Find where the given text appears and provide that cell's center as [x, y] coordinate. 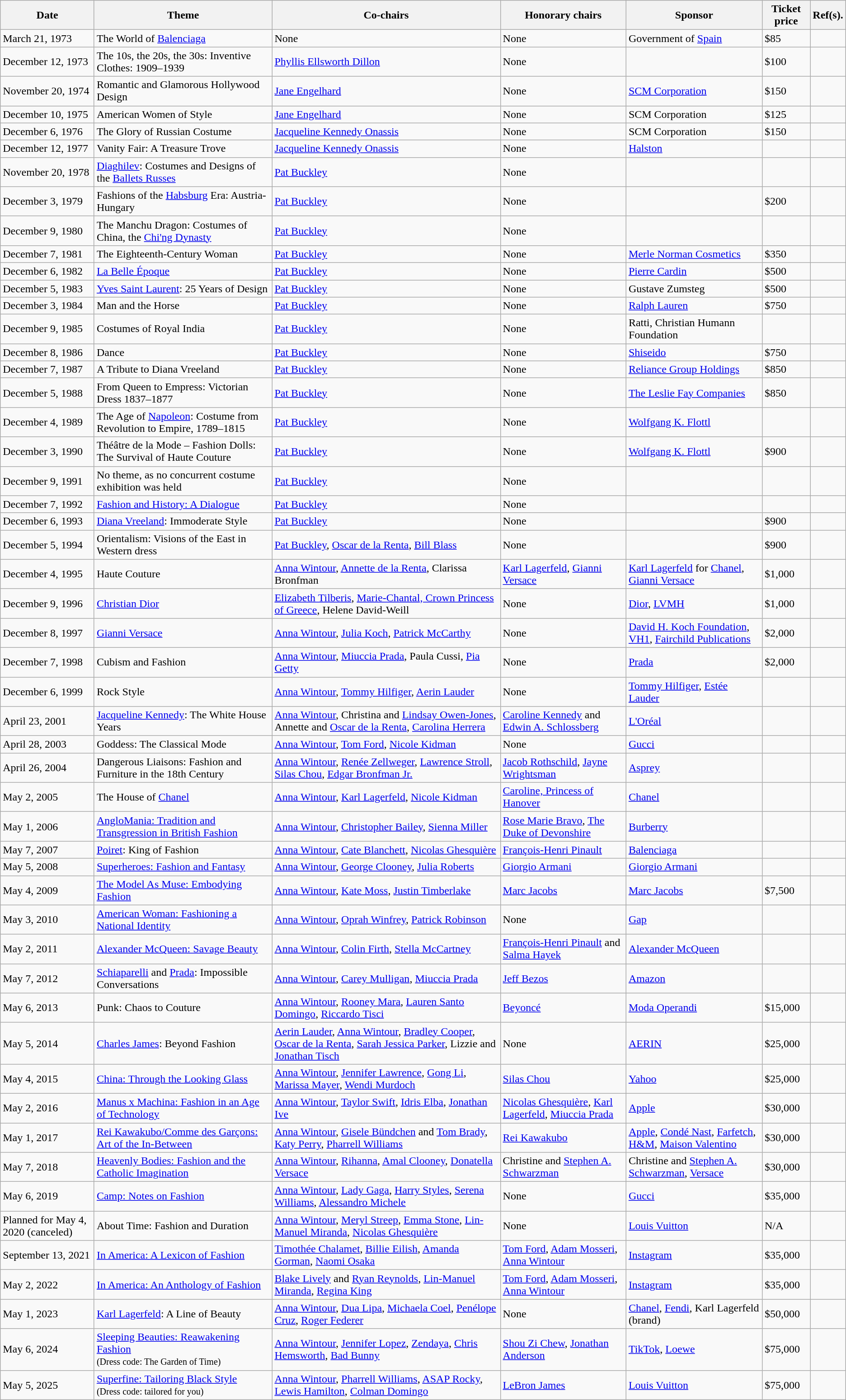
Anna Wintour, Julia Koch, Patrick McCarthy [386, 632]
May 2, 2022 [47, 1285]
March 21, 1973 [47, 38]
Karl Lagerfeld: A Line of Beauty [183, 1314]
David H. Koch Foundation, VH1, Fairchild Publications [694, 632]
Timothée Chalamet, Billie Eilish, Amanda Gorman, Naomi Osaka [386, 1255]
December 12, 1973 [47, 61]
Yves Saint Laurent: 25 Years of Design [183, 289]
Charles James: Beyond Fashion [183, 1043]
The Model As Muse: Embodying Fashion [183, 890]
Nicolas Ghesquière, Karl Lagerfeld, Miuccia Prada [563, 1108]
November 20, 1974 [47, 91]
Romantic and Glamorous Hollywood Design [183, 91]
Costumes of Royal India [183, 329]
Anna Wintour, Meryl Streep, Emma Stone, Lin-Manuel Miranda, Nicolas Ghesquière [386, 1226]
December 7, 1981 [47, 254]
May 4, 2015 [47, 1079]
December 7, 1987 [47, 370]
Superheroes: Fashion and Fantasy [183, 867]
Jacqueline Kennedy: The White House Years [183, 721]
Halston [694, 149]
Anna Wintour, Christina and Lindsay Owen-Jones, Annette and Oscar de la Renta, Carolina Herrera [386, 721]
Anna Wintour, Gisele Bündchen and Tom Brady, Katy Perry, Pharrell Williams [386, 1138]
From Queen to Empress: Victorian Dress 1837–1877 [183, 393]
Anna Wintour, Cate Blanchett, Nicolas Ghesquière [386, 850]
Karl Lagerfeld, Gianni Versace [563, 574]
Dior, LVMH [694, 604]
Jeff Bezos [563, 979]
Christine and Stephen A. Schwarzman, Versace [694, 1167]
In America: A Lexicon of Fashion [183, 1255]
May 2, 2011 [47, 949]
Anna Wintour, Kate Moss, Justin Timberlake [386, 890]
Elizabeth Tilberis, Marie-Chantal, Crown Princess of Greece, Helene David-Weill [386, 604]
$15,000 [786, 1007]
Balenciaga [694, 850]
Prada [694, 662]
Anna Wintour, Jennifer Lawrence, Gong Li, Marissa Mayer, Wendi Murdoch [386, 1079]
The House of Chanel [183, 797]
Rei Kawakubo [563, 1138]
Caroline, Princess of Hanover [563, 797]
Gianni Versace [183, 632]
December 7, 1992 [47, 504]
$125 [786, 114]
$7,500 [786, 890]
Moda Operandi [694, 1007]
Burberry [694, 827]
May 4, 2009 [47, 890]
The Glory of Russian Costume [183, 131]
May 1, 2023 [47, 1314]
Apple [694, 1108]
Anna Wintour, Jennifer Lopez, Zendaya, Chris Hemsworth, Bad Bunny [386, 1349]
Haute Couture [183, 574]
November 20, 1978 [47, 172]
May 3, 2010 [47, 920]
December 3, 1979 [47, 201]
Chanel, Fendi, Karl Lagerfeld (brand) [694, 1314]
The 10s, the 20s, the 30s: Inventive Clothes: 1909–1939 [183, 61]
Anna Wintour, Miuccia Prada, Paula Cussi, Pia Getty [386, 662]
Tommy Hilfiger, Estée Lauder [694, 691]
American Woman: Fashioning a National Identity [183, 920]
L'Oréal [694, 721]
Christian Dior [183, 604]
Punk: Chaos to Couture [183, 1007]
Théâtre de la Mode – Fashion Dolls: The Survival of Haute Couture [183, 452]
Blake Lively and Ryan Reynolds, Lin-Manuel Miranda, Regina King [386, 1285]
December 5, 1994 [47, 545]
Reliance Group Holdings [694, 370]
May 6, 2024 [47, 1349]
Orientalism: Visions of the East in Western dress [183, 545]
Ref(s). [828, 15]
Merle Norman Cosmetics [694, 254]
American Women of Style [183, 114]
In America: An Anthology of Fashion [183, 1285]
May 7, 2018 [47, 1167]
April 23, 2001 [47, 721]
Chanel [694, 797]
Anna Wintour, Tommy Hilfiger, Aerin Lauder [386, 691]
Date [47, 15]
May 5, 2014 [47, 1043]
Sponsor [694, 15]
The Eighteenth-Century Woman [183, 254]
May 7, 2012 [47, 979]
Diana Vreeland: Immoderate Style [183, 521]
The Leslie Fay Companies [694, 393]
The Manchu Dragon: Costumes of China, the Chi'ng Dynasty [183, 230]
LeBron James [563, 1385]
Fashion and History: A Dialogue [183, 504]
Planned for May 4, 2020 (canceled) [47, 1226]
The World of Balenciaga [183, 38]
Christine and Stephen A. Schwarzman [563, 1167]
December 12, 1977 [47, 149]
Apple, Condé Nast, Farfetch, H&M, Maison Valentino [694, 1138]
Pat Buckley, Oscar de la Renta, Bill Blass [386, 545]
Silas Chou [563, 1079]
Anna Wintour, Rooney Mara, Lauren Santo Domingo, Riccardo Tisci [386, 1007]
Goddess: The Classical Mode [183, 744]
François-Henri Pinault and Salma Hayek [563, 949]
May 7, 2007 [47, 850]
Aerin Lauder, Anna Wintour, Bradley Cooper, Oscar de la Renta, Sarah Jessica Parker, Lizzie and Jonathan Tisch [386, 1043]
December 4, 1989 [47, 422]
Rock Style [183, 691]
Anna Wintour, Christopher Bailey, Sienna Miller [386, 827]
Anna Wintour, Carey Mulligan, Miuccia Prada [386, 979]
May 6, 2019 [47, 1196]
December 6, 1982 [47, 271]
AERIN [694, 1043]
$100 [786, 61]
Sleeping Beauties: Reawakening Fashion(Dress code: The Garden of Time) [183, 1349]
Phyllis Ellsworth Dillon [386, 61]
Ralph Lauren [694, 306]
$200 [786, 201]
May 5, 2025 [47, 1385]
No theme, as no concurrent costume exhibition was held [183, 481]
Rei Kawakubo/Comme des Garçons: Art of the In-Between [183, 1138]
December 5, 1983 [47, 289]
December 5, 1988 [47, 393]
December 3, 1990 [47, 452]
Anna Wintour, Pharrell Williams, ASAP Rocky, Lewis Hamilton, Colman Domingo [386, 1385]
Alexander McQueen: Savage Beauty [183, 949]
Schiaparelli and Prada: Impossible Conversations [183, 979]
Dangerous Liaisons: Fashion and Furniture in the 18th Century [183, 768]
Anna Wintour, Rihanna, Amal Clooney, Donatella Versace [386, 1167]
Anna Wintour, Karl Lagerfeld, Nicole Kidman [386, 797]
Vanity Fair: A Treasure Trove [183, 149]
Poiret: King of Fashion [183, 850]
Amazon [694, 979]
September 13, 2021 [47, 1255]
December 9, 1991 [47, 481]
China: Through the Looking Glass [183, 1079]
Jacob Rothschild, Jayne Wrightsman [563, 768]
Yahoo [694, 1079]
Fashions of the Habsburg Era: Austria-Hungary [183, 201]
Dance [183, 352]
Anna Wintour, Taylor Swift, Idris Elba, Jonathan Ive [386, 1108]
December 6, 1976 [47, 131]
April 28, 2003 [47, 744]
Pierre Cardin [694, 271]
Gap [694, 920]
François-Henri Pinault [563, 850]
December 7, 1998 [47, 662]
December 8, 1997 [47, 632]
May 6, 2013 [47, 1007]
December 8, 1986 [47, 352]
Anna Wintour, George Clooney, Julia Roberts [386, 867]
Asprey [694, 768]
Ticket price [786, 15]
Anna Wintour, Lady Gaga, Harry Styles, Serena Williams, Alessandro Michele [386, 1196]
December 4, 1995 [47, 574]
A Tribute to Diana Vreeland [183, 370]
Gustave Zumsteg [694, 289]
Anna Wintour, Annette de la Renta, Clarissa Bronfman [386, 574]
May 1, 2017 [47, 1138]
Anna Wintour, Colin Firth, Stella McCartney [386, 949]
Anna Wintour, Tom Ford, Nicole Kidman [386, 744]
Co-chairs [386, 15]
N/A [786, 1226]
Anna Wintour, Renée Zellweger, Lawrence Stroll, Silas Chou, Edgar Bronfman Jr. [386, 768]
May 5, 2008 [47, 867]
Man and the Horse [183, 306]
May 2, 2016 [47, 1108]
The Age of Napoleon: Costume from Revolution to Empire, 1789–1815 [183, 422]
December 6, 1993 [47, 521]
Karl Lagerfeld for Chanel, Gianni Versace [694, 574]
Caroline Kennedy and Edwin A. Schlossberg [563, 721]
December 9, 1980 [47, 230]
Heavenly Bodies: Fashion and the Catholic Imagination [183, 1167]
April 26, 2004 [47, 768]
Shou Zi Chew, Jonathan Anderson [563, 1349]
Honorary chairs [563, 15]
Manus x Machina: Fashion in an Age of Technology [183, 1108]
$85 [786, 38]
Shiseido [694, 352]
Diaghilev: Costumes and Designs of the Ballets Russes [183, 172]
Superfine: Tailoring Black Style(Dress code: tailored for you) [183, 1385]
Rose Marie Bravo, The Duke of Devonshire [563, 827]
December 6, 1999 [47, 691]
December 9, 1996 [47, 604]
Anna Wintour, Oprah Winfrey, Patrick Robinson [386, 920]
Government of Spain [694, 38]
December 3, 1984 [47, 306]
Theme [183, 15]
Ratti, Christian Humann Foundation [694, 329]
December 9, 1985 [47, 329]
Camp: Notes on Fashion [183, 1196]
AngloMania: Tradition and Transgression in British Fashion [183, 827]
$350 [786, 254]
About Time: Fashion and Duration [183, 1226]
TikTok, Loewe [694, 1349]
May 1, 2006 [47, 827]
$50,000 [786, 1314]
La Belle Époque [183, 271]
Beyoncé [563, 1007]
May 2, 2005 [47, 797]
December 10, 1975 [47, 114]
Alexander McQueen [694, 949]
Anna Wintour, Dua Lipa, Michaela Coel, Penélope Cruz, Roger Federer [386, 1314]
Cubism and Fashion [183, 662]
